Return the [x, y] coordinate for the center point of the cell that contains the specified text.  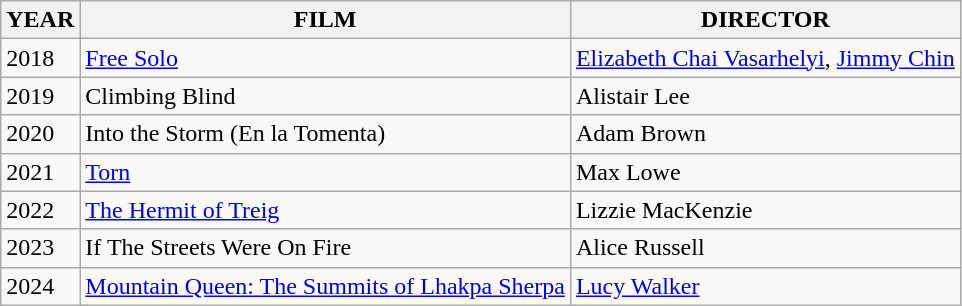
Alistair Lee [765, 96]
Mountain Queen: The Summits of Lhakpa Sherpa [326, 286]
2019 [40, 96]
Lizzie MacKenzie [765, 210]
2021 [40, 172]
If The Streets Were On Fire [326, 248]
2022 [40, 210]
Climbing Blind [326, 96]
Adam Brown [765, 134]
2020 [40, 134]
The Hermit of Treig [326, 210]
Free Solo [326, 58]
2024 [40, 286]
DIRECTOR [765, 20]
Into the Storm (En la Tomenta) [326, 134]
Elizabeth Chai Vasarhelyi, Jimmy Chin [765, 58]
FILM [326, 20]
Torn [326, 172]
Alice Russell [765, 248]
2023 [40, 248]
Max Lowe [765, 172]
2018 [40, 58]
Lucy Walker [765, 286]
YEAR [40, 20]
